Determine the (X, Y) coordinate at the center of the cell enclosing the given text.  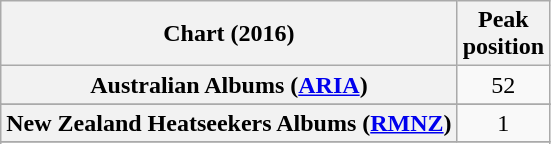
1 (503, 123)
Chart (2016) (229, 34)
Australian Albums (ARIA) (229, 85)
New Zealand Heatseekers Albums (RMNZ) (229, 123)
Peak position (503, 34)
52 (503, 85)
